Provide the [X, Y] coordinate of the cell's center where the given text is located.  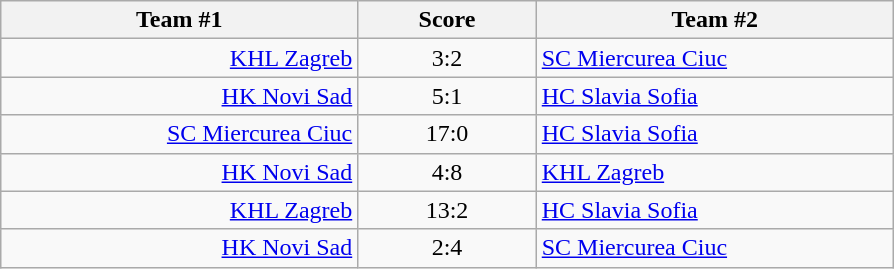
3:2 [447, 58]
Team #2 [714, 20]
5:1 [447, 96]
4:8 [447, 172]
13:2 [447, 210]
2:4 [447, 248]
Team #1 [180, 20]
17:0 [447, 134]
Score [447, 20]
